Find where the given text appears and provide that cell's center as [x, y] coordinate. 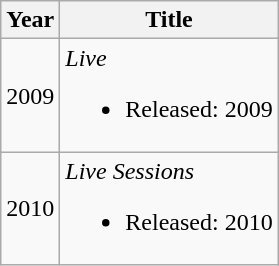
2010 [30, 208]
Title [169, 20]
Live SessionsReleased: 2010 [169, 208]
LiveReleased: 2009 [169, 96]
Year [30, 20]
2009 [30, 96]
